Identify which cell holds the provided text, then report its (X, Y) central coordinate. 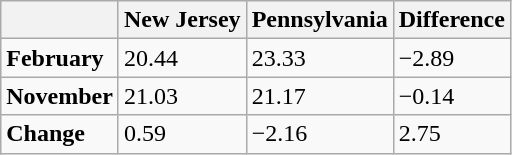
21.03 (182, 96)
Difference (452, 20)
−2.16 (320, 134)
New Jersey (182, 20)
November (60, 96)
0.59 (182, 134)
Change (60, 134)
Pennsylvania (320, 20)
February (60, 58)
21.17 (320, 96)
−0.14 (452, 96)
2.75 (452, 134)
20.44 (182, 58)
23.33 (320, 58)
−2.89 (452, 58)
